Extract the [X, Y] coordinate from the center of the cell holding the provided text.  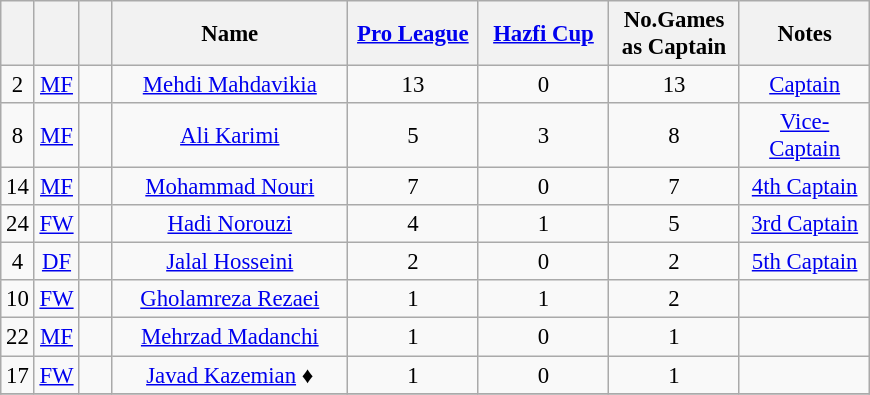
DF [56, 262]
22 [18, 337]
Gholamreza Rezaei [230, 299]
Vice-Captain [804, 136]
17 [18, 375]
14 [18, 187]
10 [18, 299]
4th Captain [804, 187]
No.Games as Captain [674, 34]
Notes [804, 34]
Captain [804, 85]
Pro League [414, 34]
Mehdi Mahdavikia [230, 85]
Name [230, 34]
Hadi Norouzi [230, 224]
Mehrzad Madanchi [230, 337]
Hazfi Cup [544, 34]
5th Captain [804, 262]
3 [544, 136]
Javad Kazemian ♦ [230, 375]
24 [18, 224]
3rd Captain [804, 224]
Jalal Hosseini [230, 262]
Mohammad Nouri [230, 187]
Ali Karimi [230, 136]
